Extract the (x, y) coordinate from the center of the cell holding the provided text.  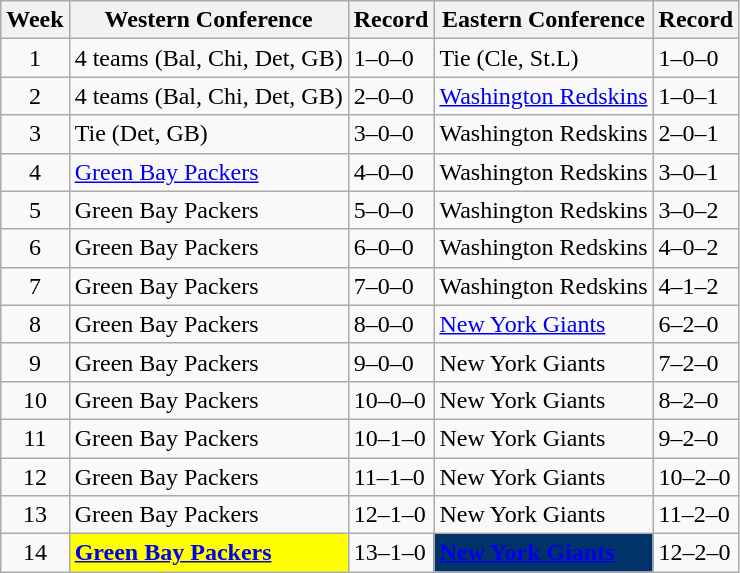
12–2–0 (696, 553)
9–2–0 (696, 438)
3–0–0 (391, 134)
9 (35, 362)
Week (35, 20)
2 (35, 96)
4–0–2 (696, 248)
13–1–0 (391, 553)
4 (35, 172)
4–1–2 (696, 286)
7 (35, 286)
Tie (Det, GB) (208, 134)
4–0–0 (391, 172)
3–0–1 (696, 172)
10–0–0 (391, 400)
7–2–0 (696, 362)
10 (35, 400)
6–2–0 (696, 324)
3–0–2 (696, 210)
8 (35, 324)
5–0–0 (391, 210)
11–2–0 (696, 515)
6 (35, 248)
10–2–0 (696, 477)
11–1–0 (391, 477)
2–0–1 (696, 134)
5 (35, 210)
7–0–0 (391, 286)
11 (35, 438)
8–2–0 (696, 400)
Western Conference (208, 20)
12–1–0 (391, 515)
13 (35, 515)
12 (35, 477)
1 (35, 58)
Eastern Conference (544, 20)
8–0–0 (391, 324)
6–0–0 (391, 248)
10–1–0 (391, 438)
14 (35, 553)
9–0–0 (391, 362)
1–0–1 (696, 96)
2–0–0 (391, 96)
Tie (Cle, St.L) (544, 58)
3 (35, 134)
